Search for the cell housing the specified text and yield its [x, y] center coordinate. 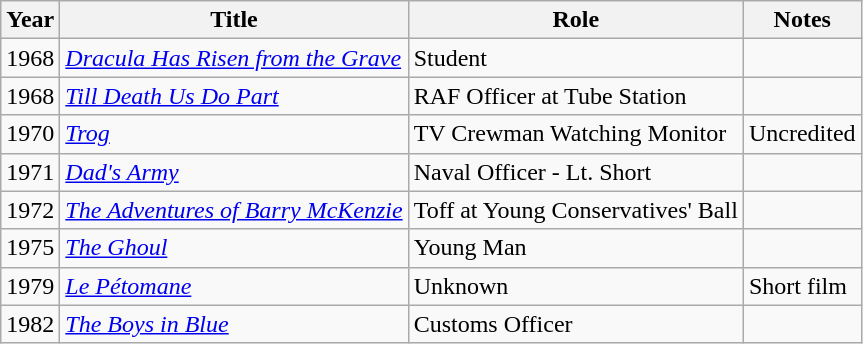
TV Crewman Watching Monitor [576, 134]
Notes [802, 20]
RAF Officer at Tube Station [576, 96]
1982 [30, 324]
Naval Officer - Lt. Short [576, 172]
1972 [30, 210]
Customs Officer [576, 324]
1979 [30, 286]
Till Death Us Do Part [234, 96]
Unknown [576, 286]
Toff at Young Conservatives' Ball [576, 210]
Short film [802, 286]
The Ghoul [234, 248]
1971 [30, 172]
1970 [30, 134]
Dad's Army [234, 172]
The Boys in Blue [234, 324]
1975 [30, 248]
Trog [234, 134]
Role [576, 20]
Uncredited [802, 134]
Student [576, 58]
Title [234, 20]
Dracula Has Risen from the Grave [234, 58]
Young Man [576, 248]
Year [30, 20]
Le Pétomane [234, 286]
The Adventures of Barry McKenzie [234, 210]
